From the cell containing the given text, extract its center point as (X, Y) coordinate. 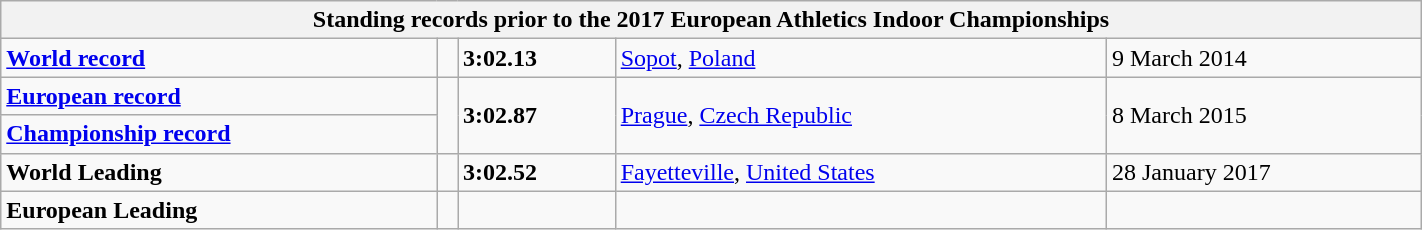
3:02.87 (537, 115)
28 January 2017 (1264, 172)
3:02.13 (537, 58)
World record (219, 58)
Fayetteville, United States (860, 172)
World Leading (219, 172)
8 March 2015 (1264, 115)
European Leading (219, 210)
3:02.52 (537, 172)
9 March 2014 (1264, 58)
Standing records prior to the 2017 European Athletics Indoor Championships (711, 20)
European record (219, 96)
Prague, Czech Republic (860, 115)
Championship record (219, 134)
Sopot, Poland (860, 58)
